Determine the [X, Y] coordinate at the center of the cell enclosing the given text.  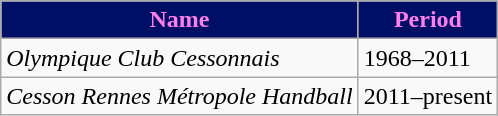
Name [180, 20]
1968–2011 [428, 58]
Cesson Rennes Métropole Handball [180, 96]
2011–present [428, 96]
Period [428, 20]
Olympique Club Cessonnais [180, 58]
